Return the [x, y] coordinate for the center point of the cell that contains the specified text.  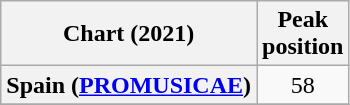
Chart (2021) [129, 34]
58 [303, 85]
Peakposition [303, 34]
Spain (PROMUSICAE) [129, 85]
